For the text-containing cell, return its midpoint in (x, y) coordinate format. 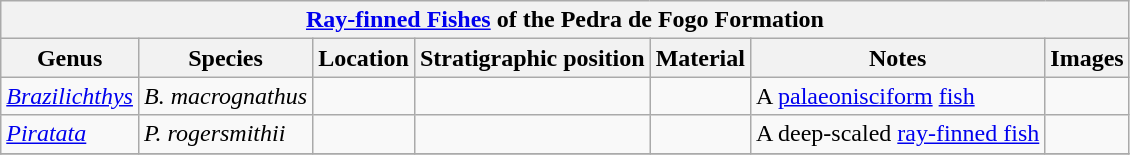
Ray-finned Fishes of the Pedra de Fogo Formation (565, 20)
P. rogersmithii (225, 134)
Stratigraphic position (532, 58)
Genus (70, 58)
Species (225, 58)
B. macrognathus (225, 96)
Piratata (70, 134)
Material (700, 58)
A palaeonisciform fish (897, 96)
A deep-scaled ray-finned fish (897, 134)
Notes (897, 58)
Location (364, 58)
Images (1087, 58)
Brazilichthys (70, 96)
